From the cell containing the given text, extract its center point as [x, y] coordinate. 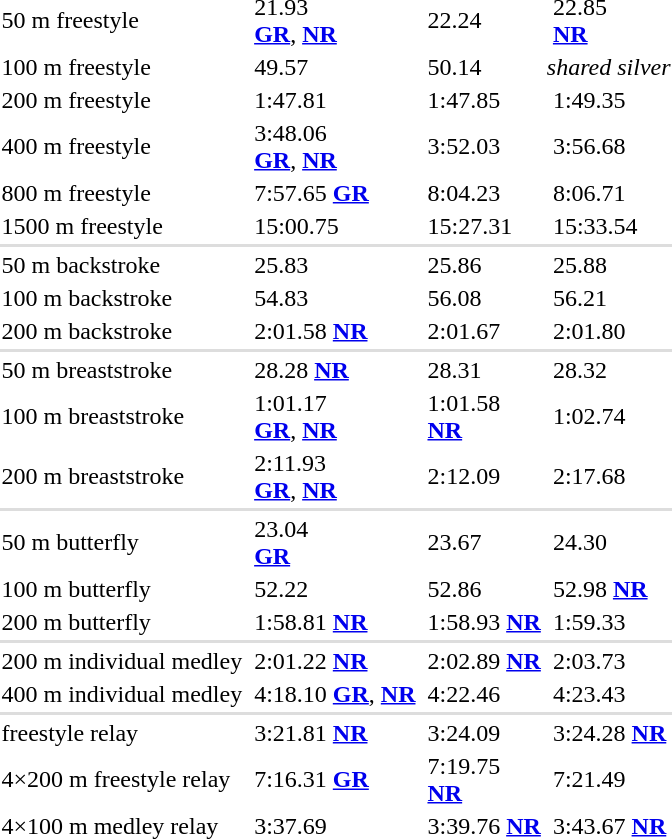
1:01.58NR [484, 416]
2:02.89 NR [484, 661]
1:01.17GR, NR [335, 416]
1500 m freestyle [122, 226]
2:12.09 [484, 476]
7:21.49 [612, 780]
49.57 [335, 67]
25.83 [335, 265]
50 m breaststroke [122, 370]
52.22 [335, 589]
23.67 [484, 542]
15:00.75 [335, 226]
2:01.67 [484, 331]
200 m backstroke [122, 331]
23.04GR [335, 542]
3:48.06GR, NR [335, 146]
3:52.03 [484, 146]
3:24.09 [484, 733]
56.21 [612, 298]
15:33.54 [612, 226]
3:24.28 NR [612, 733]
400 m individual medley [122, 694]
7:19.75NR [484, 780]
2:01.22 NR [335, 661]
4×200 m freestyle relay [122, 780]
freestyle relay [122, 733]
7:57.65 GR [335, 193]
54.83 [335, 298]
800 m freestyle [122, 193]
4:18.10 GR, NR [335, 694]
200 m butterfly [122, 622]
2:01.58 NR [335, 331]
100 m freestyle [122, 67]
200 m breaststroke [122, 476]
8:06.71 [612, 193]
100 m backstroke [122, 298]
1:47.85 [484, 100]
25.86 [484, 265]
100 m butterfly [122, 589]
52.98 NR [612, 589]
4:22.46 [484, 694]
1:58.93 NR [484, 622]
2:17.68 [612, 476]
8:04.23 [484, 193]
2:01.80 [612, 331]
100 m breaststroke [122, 416]
400 m freestyle [122, 146]
50 m butterfly [122, 542]
7:16.31 GR [335, 780]
4:23.43 [612, 694]
1:59.33 [612, 622]
3:56.68 [612, 146]
28.32 [612, 370]
shared silver [608, 67]
1:49.35 [612, 100]
28.31 [484, 370]
1:58.81 NR [335, 622]
1:47.81 [335, 100]
200 m individual medley [122, 661]
28.28 NR [335, 370]
1:02.74 [612, 416]
2:03.73 [612, 661]
2:11.93 GR, NR [335, 476]
24.30 [612, 542]
50 m backstroke [122, 265]
15:27.31 [484, 226]
200 m freestyle [122, 100]
56.08 [484, 298]
50.14 [484, 67]
52.86 [484, 589]
25.88 [612, 265]
3:21.81 NR [335, 733]
